Return the [X, Y] coordinate for the center point of the cell that contains the specified text.  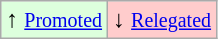
↑ Promoted [54, 20]
↓ Relegated [162, 20]
